Scan for the cell matching the given text and deliver its [x, y] coordinate at center. 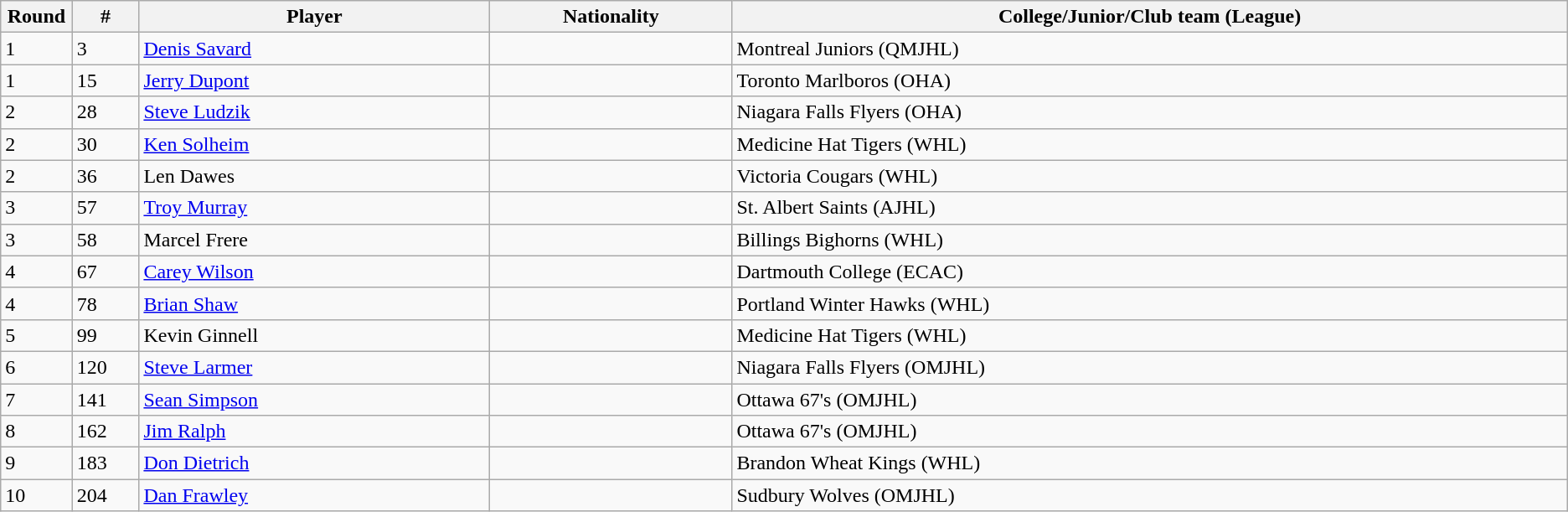
58 [106, 240]
Brandon Wheat Kings (WHL) [1149, 463]
67 [106, 272]
204 [106, 495]
28 [106, 112]
7 [37, 400]
Niagara Falls Flyers (OMJHL) [1149, 367]
Marcel Frere [315, 240]
183 [106, 463]
6 [37, 367]
36 [106, 176]
120 [106, 367]
Kevin Ginnell [315, 335]
Denis Savard [315, 49]
Jerry Dupont [315, 80]
Dan Frawley [315, 495]
162 [106, 432]
Sudbury Wolves (OMJHL) [1149, 495]
# [106, 17]
Troy Murray [315, 208]
Niagara Falls Flyers (OHA) [1149, 112]
Sean Simpson [315, 400]
8 [37, 432]
Victoria Cougars (WHL) [1149, 176]
78 [106, 303]
Steve Larmer [315, 367]
Brian Shaw [315, 303]
Jim Ralph [315, 432]
St. Albert Saints (AJHL) [1149, 208]
9 [37, 463]
Ken Solheim [315, 144]
99 [106, 335]
Billings Bighorns (WHL) [1149, 240]
Montreal Juniors (QMJHL) [1149, 49]
Len Dawes [315, 176]
Steve Ludzik [315, 112]
141 [106, 400]
Round [37, 17]
Player [315, 17]
30 [106, 144]
Don Dietrich [315, 463]
Portland Winter Hawks (WHL) [1149, 303]
Dartmouth College (ECAC) [1149, 272]
15 [106, 80]
Nationality [611, 17]
Carey Wilson [315, 272]
Toronto Marlboros (OHA) [1149, 80]
57 [106, 208]
5 [37, 335]
10 [37, 495]
College/Junior/Club team (League) [1149, 17]
